For the text-containing cell, return its midpoint in [X, Y] coordinate format. 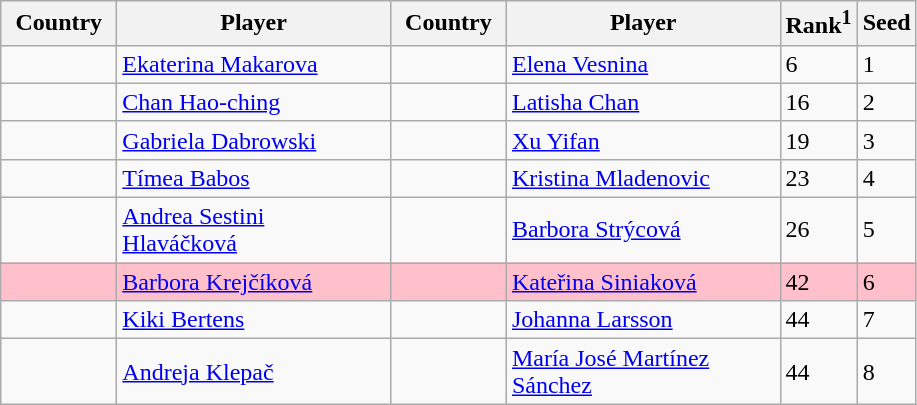
5 [886, 230]
Gabriela Dabrowski [254, 140]
Kristina Mladenovic [643, 178]
Seed [886, 24]
Latisha Chan [643, 102]
Barbora Krejčíková [254, 282]
19 [818, 140]
Ekaterina Makarova [254, 64]
26 [818, 230]
2 [886, 102]
Xu Yifan [643, 140]
María José Martínez Sánchez [643, 372]
23 [818, 178]
Andreja Klepač [254, 372]
1 [886, 64]
Chan Hao-ching [254, 102]
Elena Vesnina [643, 64]
Rank1 [818, 24]
8 [886, 372]
3 [886, 140]
4 [886, 178]
Barbora Strýcová [643, 230]
Johanna Larsson [643, 320]
Tímea Babos [254, 178]
7 [886, 320]
Andrea Sestini Hlaváčková [254, 230]
Kateřina Siniaková [643, 282]
Kiki Bertens [254, 320]
42 [818, 282]
16 [818, 102]
